Search for the cell housing the specified text and yield its (x, y) center coordinate. 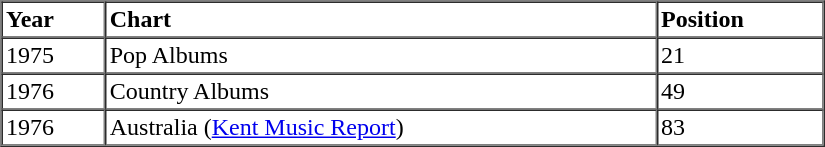
Position (740, 20)
Australia (Kent Music Report) (380, 128)
49 (740, 92)
Country Albums (380, 92)
1975 (54, 56)
Chart (380, 20)
Year (54, 20)
83 (740, 128)
Pop Albums (380, 56)
21 (740, 56)
